Pinpoint the cell where the given text exists, returning its (x, y) midpoint coordinate. 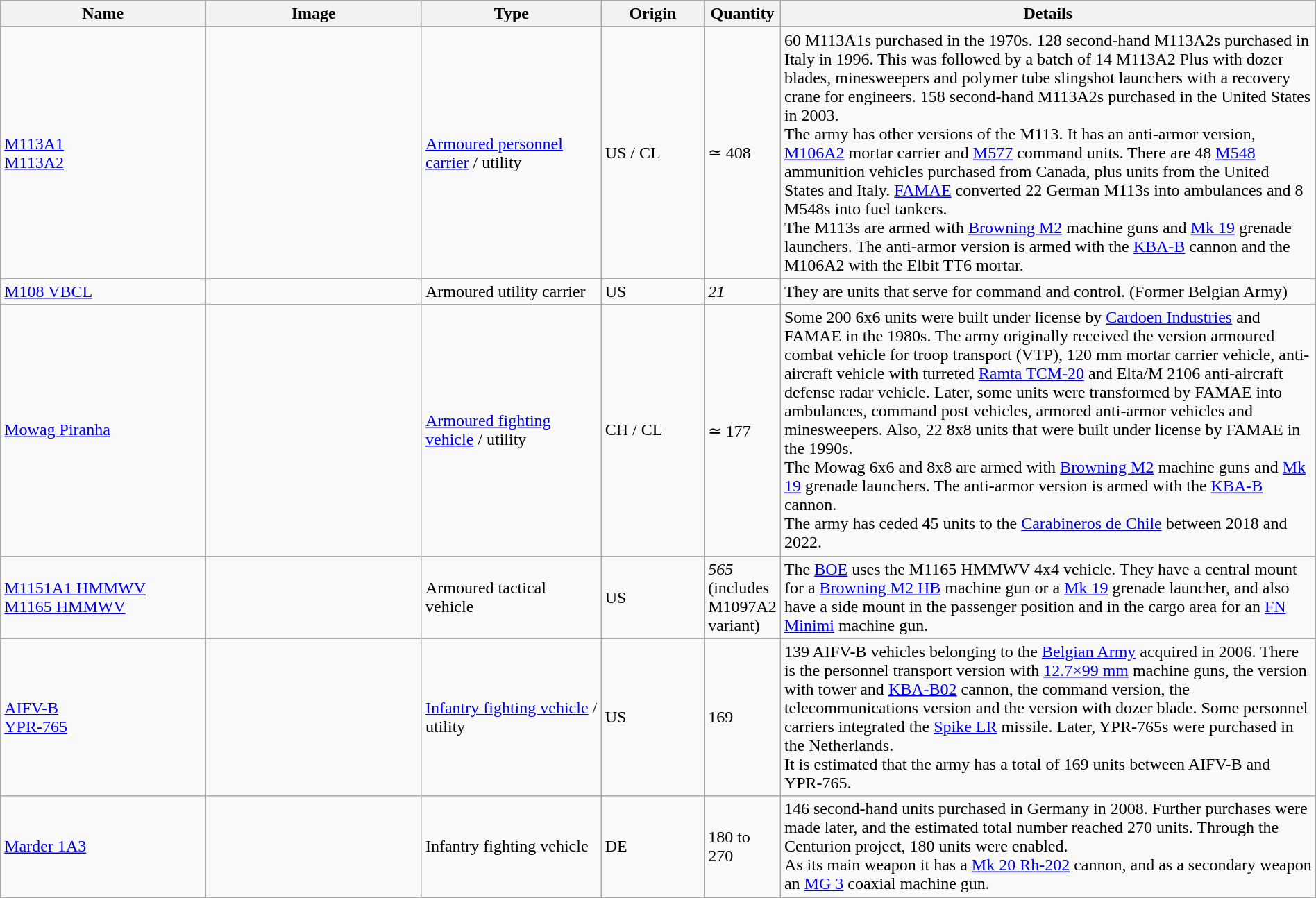
565(includes M1097A2 variant) (743, 597)
US / CL (652, 153)
Type (511, 14)
Infantry fighting vehicle (511, 847)
CH / CL (652, 430)
DE (652, 847)
Name (103, 14)
AIFV-BYPR-765 (103, 718)
Armoured personnel carrier / utility (511, 153)
Marder 1A3 (103, 847)
M113A1M113A2 (103, 153)
M108 VBCL (103, 291)
169 (743, 718)
≃ 408 (743, 153)
≃ 177 (743, 430)
Details (1048, 14)
Quantity (743, 14)
Mowag Piranha (103, 430)
Armoured utility carrier (511, 291)
21 (743, 291)
Armoured tactical vehicle (511, 597)
They are units that serve for command and control. (Former Belgian Army) (1048, 291)
Origin (652, 14)
Armoured fighting vehicle / utility (511, 430)
M1151A1 HMMWVM1165 HMMWV (103, 597)
180 to 270 (743, 847)
Infantry fighting vehicle / utility (511, 718)
Image (314, 14)
